Pinpoint the cell where the given text exists, returning its (x, y) midpoint coordinate. 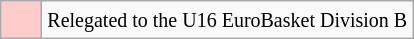
Relegated to the U16 EuroBasket Division B (228, 20)
